Detect which cell encompasses the target text, then output its [x, y] center coordinate. 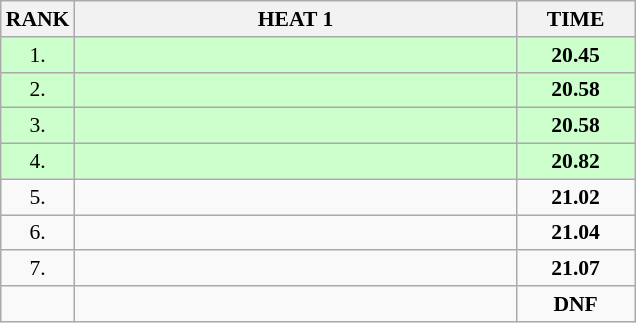
7. [38, 269]
21.02 [576, 197]
1. [38, 55]
HEAT 1 [295, 19]
RANK [38, 19]
20.82 [576, 162]
2. [38, 90]
20.45 [576, 55]
6. [38, 233]
5. [38, 197]
3. [38, 126]
21.07 [576, 269]
TIME [576, 19]
21.04 [576, 233]
4. [38, 162]
DNF [576, 304]
